Scan for the cell matching the given text and deliver its [X, Y] coordinate at center. 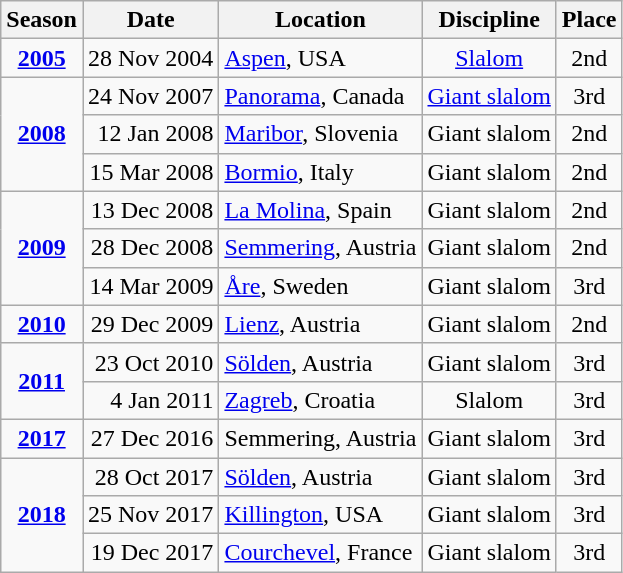
25 Nov 2017 [150, 515]
15 Mar 2008 [150, 172]
23 Oct 2010 [150, 362]
19 Dec 2017 [150, 553]
2010 [42, 324]
Killington, USA [320, 515]
12 Jan 2008 [150, 134]
28 Nov 2004 [150, 58]
Bormio, Italy [320, 172]
Season [42, 20]
2008 [42, 134]
Place [589, 20]
Discipline [489, 20]
2011 [42, 381]
Lienz, Austria [320, 324]
La Molina, Spain [320, 210]
Maribor, Slovenia [320, 134]
Åre, Sweden [320, 286]
Location [320, 20]
14 Mar 2009 [150, 286]
27 Dec 2016 [150, 438]
Aspen, USA [320, 58]
28 Oct 2017 [150, 477]
28 Dec 2008 [150, 248]
4 Jan 2011 [150, 400]
Date [150, 20]
2009 [42, 248]
Panorama, Canada [320, 96]
2005 [42, 58]
13 Dec 2008 [150, 210]
2017 [42, 438]
24 Nov 2007 [150, 96]
29 Dec 2009 [150, 324]
Zagreb, Croatia [320, 400]
Courchevel, France [320, 553]
2018 [42, 515]
